Scan for the cell matching the given text and deliver its (x, y) coordinate at center. 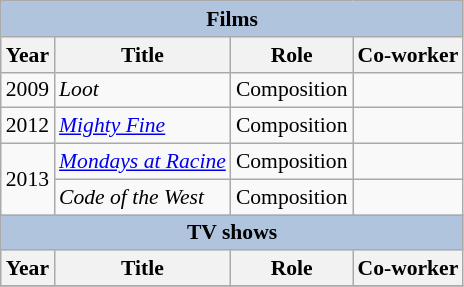
Films (232, 19)
Mondays at Racine (142, 162)
Code of the West (142, 197)
2012 (28, 126)
Mighty Fine (142, 126)
2009 (28, 90)
Loot (142, 90)
2013 (28, 180)
TV shows (232, 233)
